Scan for the cell matching the given text and deliver its [X, Y] coordinate at center. 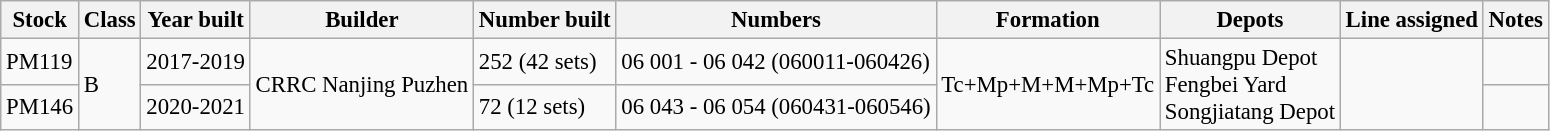
Depots [1250, 20]
B [110, 85]
Notes [1516, 20]
Line assigned [1412, 20]
Formation [1048, 20]
CRRC Nanjing Puzhen [362, 85]
Shuangpu DepotFengbei YardSongjiatang Depot [1250, 85]
252 (42 sets) [545, 62]
Numbers [776, 20]
PM119 [40, 62]
Class [110, 20]
Stock [40, 20]
PM146 [40, 107]
72 (12 sets) [545, 107]
Number built [545, 20]
2020-2021 [196, 107]
Year built [196, 20]
Tc+Mp+M+M+Mp+Tc [1048, 85]
2017-2019 [196, 62]
Builder [362, 20]
06 043 - 06 054 (060431-060546) [776, 107]
06 001 - 06 042 (060011-060426) [776, 62]
